Return the [x, y] coordinate for the center point of the cell that contains the specified text.  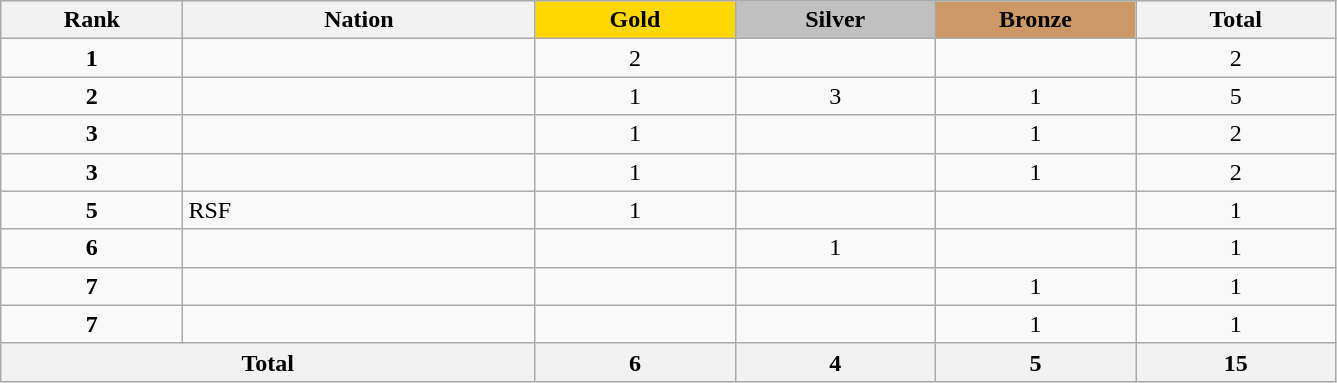
Gold [635, 20]
Rank [92, 20]
Bronze [1035, 20]
RSF [359, 210]
Nation [359, 20]
15 [1236, 362]
4 [835, 362]
Silver [835, 20]
